Identify which cell holds the provided text, then report its (x, y) central coordinate. 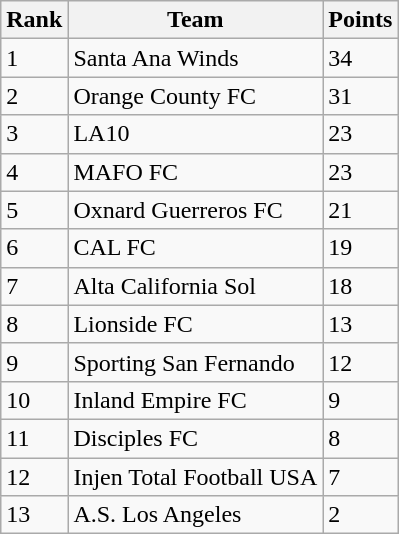
Inland Empire FC (196, 400)
11 (34, 438)
MAFO FC (196, 172)
18 (360, 286)
Santa Ana Winds (196, 58)
Alta California Sol (196, 286)
LA10 (196, 134)
Rank (34, 20)
1 (34, 58)
31 (360, 96)
10 (34, 400)
Lionside FC (196, 324)
Orange County FC (196, 96)
21 (360, 210)
Oxnard Guerreros FC (196, 210)
Disciples FC (196, 438)
Team (196, 20)
6 (34, 248)
3 (34, 134)
Points (360, 20)
Injen Total Football USA (196, 477)
4 (34, 172)
5 (34, 210)
34 (360, 58)
Sporting San Fernando (196, 362)
CAL FC (196, 248)
19 (360, 248)
A.S. Los Angeles (196, 515)
